Capture the cell that displays the provided text and extract its [X, Y] central coordinate. 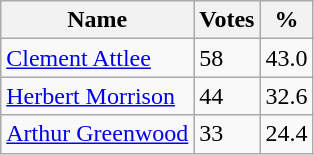
43.0 [286, 58]
Votes [227, 20]
44 [227, 96]
Herbert Morrison [98, 96]
% [286, 20]
58 [227, 58]
Name [98, 20]
32.6 [286, 96]
Arthur Greenwood [98, 134]
Clement Attlee [98, 58]
24.4 [286, 134]
33 [227, 134]
